Identify which cell holds the provided text, then report its (X, Y) central coordinate. 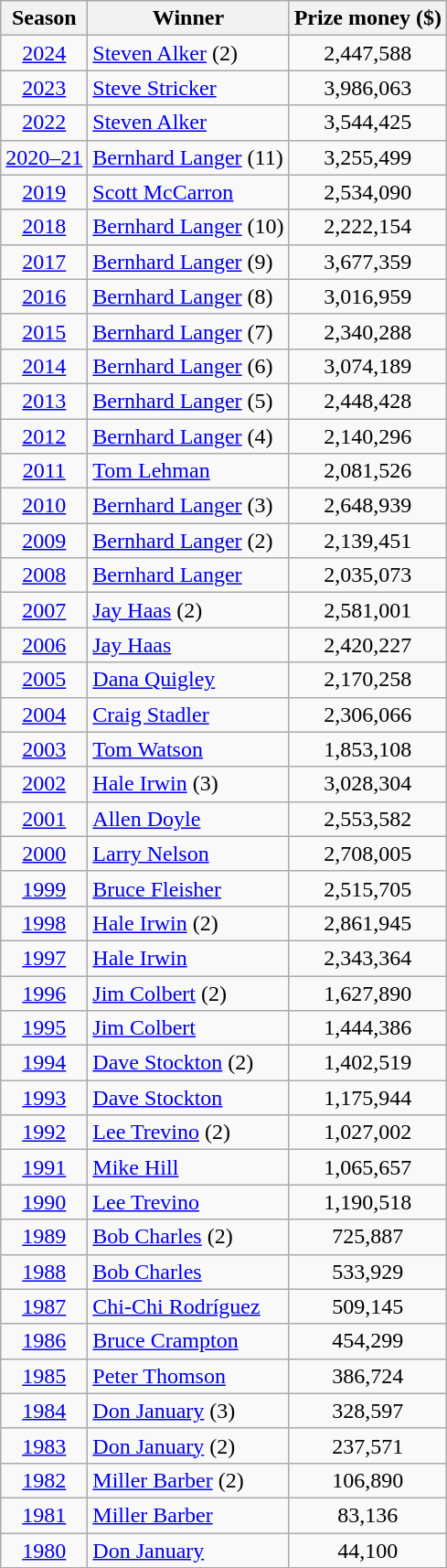
2,534,090 (367, 192)
2008 (44, 575)
Bernhard Langer (3) (188, 506)
2,139,451 (367, 541)
1992 (44, 1133)
2004 (44, 714)
454,299 (367, 1341)
Mike Hill (188, 1167)
Bernhard Langer (7) (188, 331)
2019 (44, 192)
Jay Haas (2) (188, 610)
2,515,705 (367, 888)
1,065,657 (367, 1167)
2,340,288 (367, 331)
Bernhard Langer (5) (188, 401)
1984 (44, 1411)
2011 (44, 471)
237,571 (367, 1445)
3,255,499 (367, 157)
3,986,063 (367, 88)
1990 (44, 1202)
Miller Barber (188, 1515)
1997 (44, 958)
1,627,890 (367, 993)
Don January (3) (188, 1411)
1987 (44, 1306)
Bernhard Langer (4) (188, 436)
1993 (44, 1098)
Jim Colbert (2) (188, 993)
2005 (44, 680)
2016 (44, 296)
Jay Haas (188, 645)
1999 (44, 888)
Winner (188, 18)
509,145 (367, 1306)
1986 (44, 1341)
2,648,939 (367, 506)
1,027,002 (367, 1133)
1,175,944 (367, 1098)
Lee Trevino (188, 1202)
Bob Charles (188, 1272)
Don January (188, 1551)
2,222,154 (367, 227)
2,140,296 (367, 436)
2007 (44, 610)
Chi-Chi Rodríguez (188, 1306)
2,581,001 (367, 610)
1981 (44, 1515)
2002 (44, 784)
2,035,073 (367, 575)
1983 (44, 1445)
2022 (44, 123)
2,448,428 (367, 401)
Steven Alker (2) (188, 53)
3,544,425 (367, 123)
2006 (44, 645)
1,444,386 (367, 1028)
2,343,364 (367, 958)
1989 (44, 1237)
1991 (44, 1167)
Bruce Fleisher (188, 888)
1985 (44, 1376)
Bernhard Langer (11) (188, 157)
Bernhard Langer (6) (188, 366)
3,028,304 (367, 784)
2,861,945 (367, 923)
2,447,588 (367, 53)
1995 (44, 1028)
3,677,359 (367, 262)
2024 (44, 53)
Season (44, 18)
Steven Alker (188, 123)
3,016,959 (367, 296)
Steve Stricker (188, 88)
2,306,066 (367, 714)
106,890 (367, 1480)
2013 (44, 401)
2000 (44, 854)
Craig Stadler (188, 714)
386,724 (367, 1376)
2001 (44, 819)
Bernhard Langer (8) (188, 296)
Hale Irwin (188, 958)
44,100 (367, 1551)
2015 (44, 331)
Don January (2) (188, 1445)
2023 (44, 88)
Dana Quigley (188, 680)
1996 (44, 993)
Dave Stockton (2) (188, 1063)
Bernhard Langer (9) (188, 262)
Tom Watson (188, 749)
2,553,582 (367, 819)
328,597 (367, 1411)
Hale Irwin (2) (188, 923)
1,853,108 (367, 749)
2012 (44, 436)
1998 (44, 923)
Bernhard Langer (10) (188, 227)
83,136 (367, 1515)
Peter Thomson (188, 1376)
Bob Charles (2) (188, 1237)
2014 (44, 366)
Scott McCarron (188, 192)
Larry Nelson (188, 854)
1980 (44, 1551)
Allen Doyle (188, 819)
2009 (44, 541)
Dave Stockton (188, 1098)
2003 (44, 749)
2010 (44, 506)
2,170,258 (367, 680)
Lee Trevino (2) (188, 1133)
2017 (44, 262)
Bernhard Langer (2) (188, 541)
725,887 (367, 1237)
2,081,526 (367, 471)
2,420,227 (367, 645)
533,929 (367, 1272)
2020–21 (44, 157)
Jim Colbert (188, 1028)
1994 (44, 1063)
Bernhard Langer (188, 575)
2018 (44, 227)
2,708,005 (367, 854)
1,402,519 (367, 1063)
1,190,518 (367, 1202)
Prize money ($) (367, 18)
Hale Irwin (3) (188, 784)
Bruce Crampton (188, 1341)
Miller Barber (2) (188, 1480)
1988 (44, 1272)
1982 (44, 1480)
Tom Lehman (188, 471)
3,074,189 (367, 366)
